Find where the given text appears and provide that cell's center as [X, Y] coordinate. 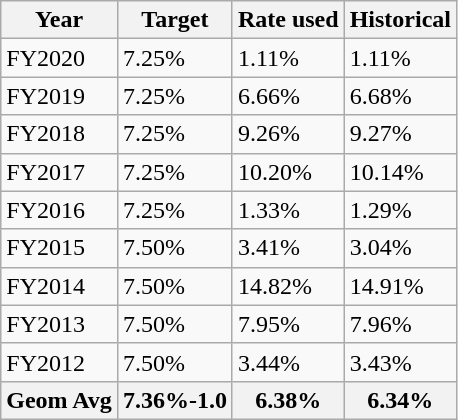
FY2016 [60, 210]
FY2015 [60, 248]
3.44% [288, 362]
FY2018 [60, 134]
6.68% [400, 96]
1.29% [400, 210]
3.43% [400, 362]
6.66% [288, 96]
9.27% [400, 134]
FY2014 [60, 286]
FY2017 [60, 172]
3.04% [400, 248]
Geom Avg [60, 400]
10.14% [400, 172]
Year [60, 20]
6.34% [400, 400]
FY2013 [60, 324]
14.91% [400, 286]
7.95% [288, 324]
10.20% [288, 172]
Target [174, 20]
7.36%-1.0 [174, 400]
FY2019 [60, 96]
FY2012 [60, 362]
6.38% [288, 400]
14.82% [288, 286]
7.96% [400, 324]
Rate used [288, 20]
3.41% [288, 248]
FY2020 [60, 58]
Historical [400, 20]
9.26% [288, 134]
1.33% [288, 210]
